For the text-containing cell, return its midpoint in (x, y) coordinate format. 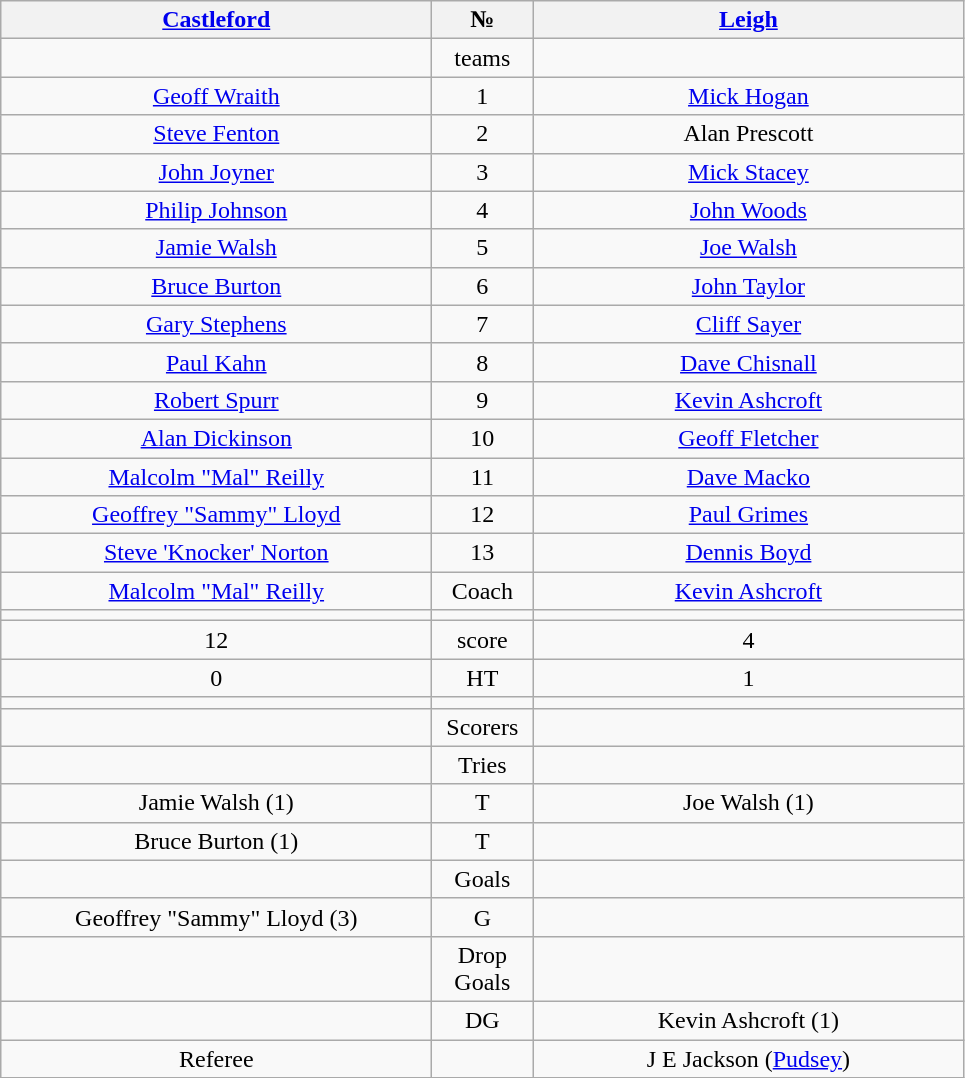
Tries (482, 765)
Mick Hogan (748, 96)
Gary Stephens (216, 324)
DG (482, 1020)
8 (482, 362)
Geoff Wraith (216, 96)
Dave Macko (748, 477)
Jamie Walsh (1) (216, 803)
Paul Kahn (216, 362)
Joe Walsh (748, 248)
7 (482, 324)
3 (482, 172)
Alan Dickinson (216, 438)
Scorers (482, 727)
Joe Walsh (1) (748, 803)
John Taylor (748, 286)
2 (482, 134)
Steve Fenton (216, 134)
John Joyner (216, 172)
Mick Stacey (748, 172)
Philip Johnson (216, 210)
Dave Chisnall (748, 362)
Kevin Ashcroft (1) (748, 1020)
0 (216, 678)
Castleford (216, 20)
J E Jackson (Pudsey) (748, 1059)
Bruce Burton (1) (216, 841)
Jamie Walsh (216, 248)
HT (482, 678)
Goals (482, 879)
Paul Grimes (748, 515)
13 (482, 553)
6 (482, 286)
Referee (216, 1059)
Cliff Sayer (748, 324)
5 (482, 248)
teams (482, 58)
9 (482, 400)
Leigh (748, 20)
Dennis Boyd (748, 553)
11 (482, 477)
score (482, 640)
Steve 'Knocker' Norton (216, 553)
Alan Prescott (748, 134)
Coach (482, 591)
G (482, 917)
Bruce Burton (216, 286)
Geoff Fletcher (748, 438)
John Woods (748, 210)
Drop Goals (482, 968)
№ (482, 20)
Geoffrey "Sammy" Lloyd (3) (216, 917)
Geoffrey "Sammy" Lloyd (216, 515)
Robert Spurr (216, 400)
10 (482, 438)
